Identify which cell holds the provided text, then report its (X, Y) central coordinate. 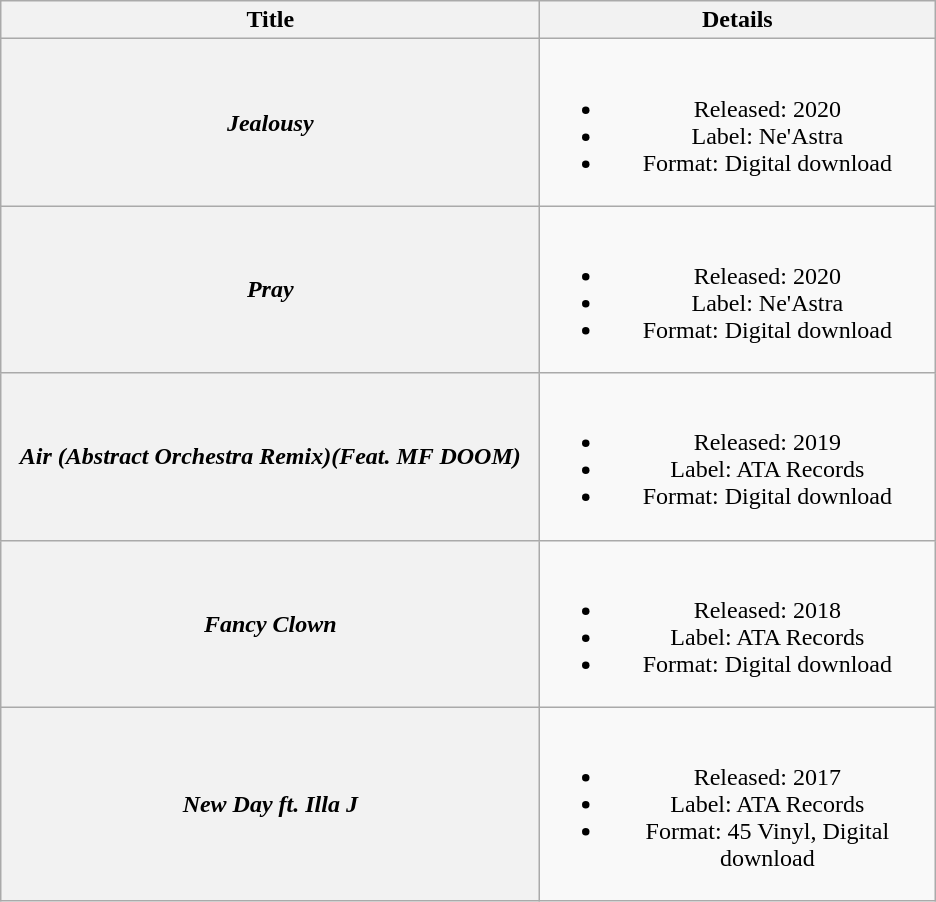
Jealousy (270, 122)
Released: 2019Label: ATA RecordsFormat: Digital download (738, 456)
New Day ft. Illa J (270, 804)
Pray (270, 290)
Released: 2017Label: ATA RecordsFormat: 45 Vinyl, Digital download (738, 804)
Air (Abstract Orchestra Remix)(Feat. MF DOOM) (270, 456)
Title (270, 20)
Released: 2018Label: ATA RecordsFormat: Digital download (738, 624)
Details (738, 20)
Fancy Clown (270, 624)
